Extract the (X, Y) coordinate from the center of the cell holding the provided text.  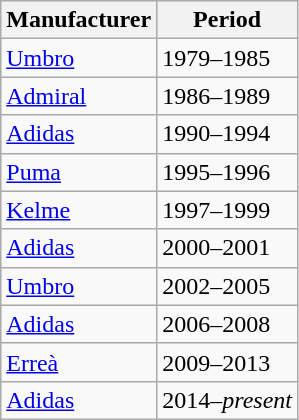
1995–1996 (228, 172)
2000–2001 (228, 248)
Puma (79, 172)
2009–2013 (228, 362)
1979–1985 (228, 58)
1990–1994 (228, 134)
1997–1999 (228, 210)
2002–2005 (228, 286)
2014–present (228, 400)
2006–2008 (228, 324)
Erreà (79, 362)
Admiral (79, 96)
1986–1989 (228, 96)
Manufacturer (79, 20)
Kelme (79, 210)
Period (228, 20)
